Find where the given text appears and provide that cell's center as (X, Y) coordinate. 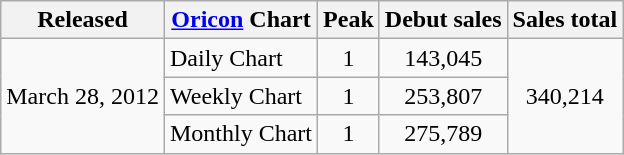
Daily Chart (240, 58)
340,214 (565, 96)
Released (83, 20)
275,789 (443, 134)
March 28, 2012 (83, 96)
Peak (349, 20)
Oricon Chart (240, 20)
Weekly Chart (240, 96)
Sales total (565, 20)
253,807 (443, 96)
143,045 (443, 58)
Monthly Chart (240, 134)
Debut sales (443, 20)
